Provide the [x, y] coordinate of the cell's center where the given text is located.  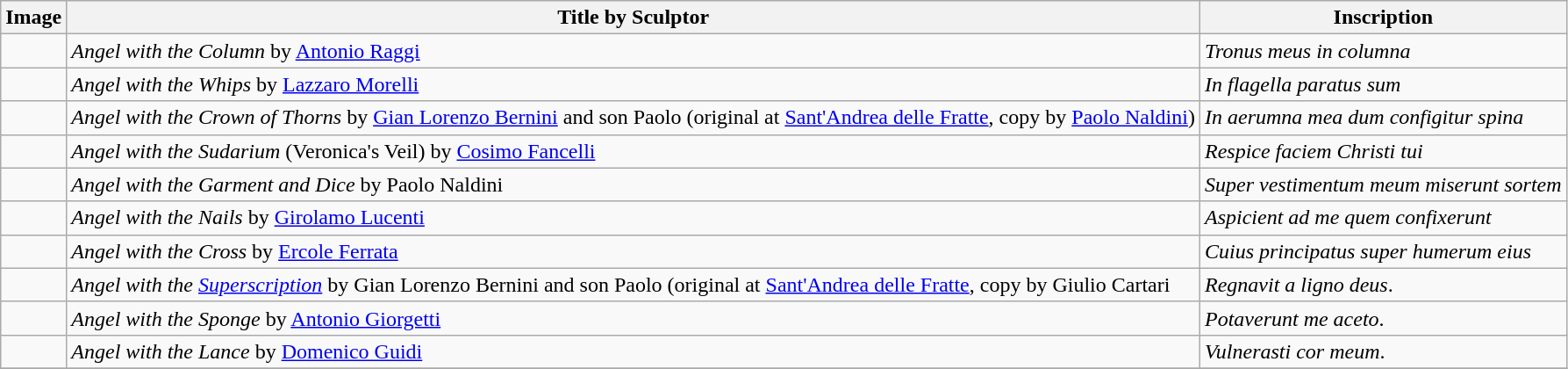
In aerumna mea dum configitur spina [1383, 118]
Angel with the Crown of Thorns by Gian Lorenzo Bernini and son Paolo (original at Sant'Andrea delle Fratte, copy by Paolo Naldini) [634, 118]
Tronus meus in columna [1383, 51]
Aspicient ad me quem confixerunt [1383, 218]
Title by Sculptor [634, 18]
Potaverunt me aceto. [1383, 318]
Angel with the Lance by Domenico Guidi [634, 351]
Angel with the Whips by Lazzaro Morelli [634, 84]
Respice faciem Christi tui [1383, 151]
Super vestimentum meum miserunt sortem [1383, 184]
Angel with the Column by Antonio Raggi [634, 51]
Angel with the Superscription by Gian Lorenzo Bernini and son Paolo (original at Sant'Andrea delle Fratte, copy by Giulio Cartari [634, 285]
Regnavit a ligno deus. [1383, 285]
Angel with the Sponge by Antonio Giorgetti [634, 318]
In flagella paratus sum [1383, 84]
Inscription [1383, 18]
Angel with the Nails by Girolamo Lucenti [634, 218]
Angel with the Cross by Ercole Ferrata [634, 251]
Angel with the Sudarium (Veronica's Veil) by Cosimo Fancelli [634, 151]
Vulnerasti cor meum. [1383, 351]
Angel with the Garment and Dice by Paolo Naldini [634, 184]
Image [33, 18]
Cuius principatus super humerum eius [1383, 251]
